For the text-containing cell, return its midpoint in [x, y] coordinate format. 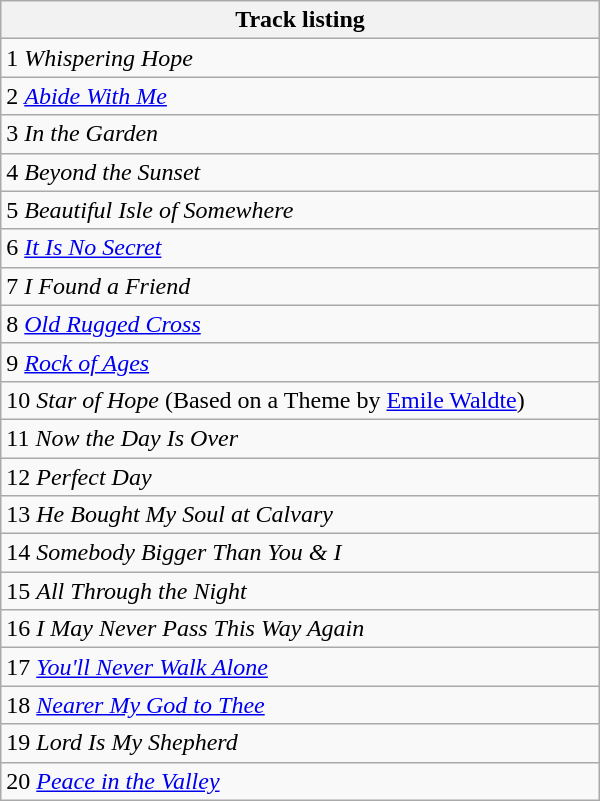
15 All Through the Night [300, 591]
9 Rock of Ages [300, 362]
17 You'll Never Walk Alone [300, 667]
20 Peace in the Valley [300, 781]
Track listing [300, 20]
13 He Bought My Soul at Calvary [300, 515]
7 I Found a Friend [300, 286]
4 Beyond the Sunset [300, 172]
1 Whispering Hope [300, 58]
10 Star of Hope (Based on a Theme by Emile Waldte) [300, 400]
19 Lord Is My Shepherd [300, 743]
3 In the Garden [300, 134]
2 Abide With Me [300, 96]
16 I May Never Pass This Way Again [300, 629]
14 Somebody Bigger Than You & I [300, 553]
6 It Is No Secret [300, 248]
5 Beautiful Isle of Somewhere [300, 210]
11 Now the Day Is Over [300, 438]
12 Perfect Day [300, 477]
8 Old Rugged Cross [300, 324]
18 Nearer My God to Thee [300, 705]
